Return the [X, Y] coordinate for the center point of the cell that contains the specified text.  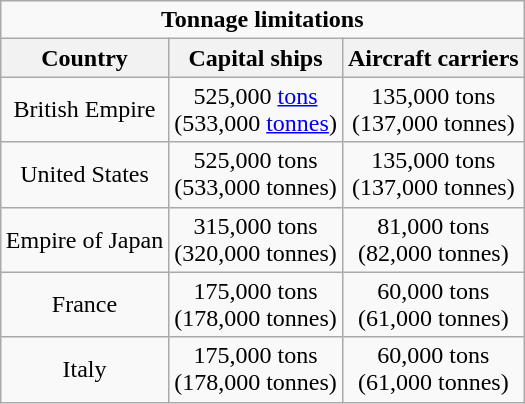
Tonnage limitations [262, 20]
Aircraft carriers [433, 58]
Capital ships [256, 58]
France [84, 304]
81,000 tons(82,000 tonnes) [433, 240]
British Empire [84, 110]
United States [84, 174]
Italy [84, 370]
315,000 tons(320,000 tonnes) [256, 240]
Country [84, 58]
Empire of Japan [84, 240]
